Search for the cell housing the specified text and yield its [X, Y] center coordinate. 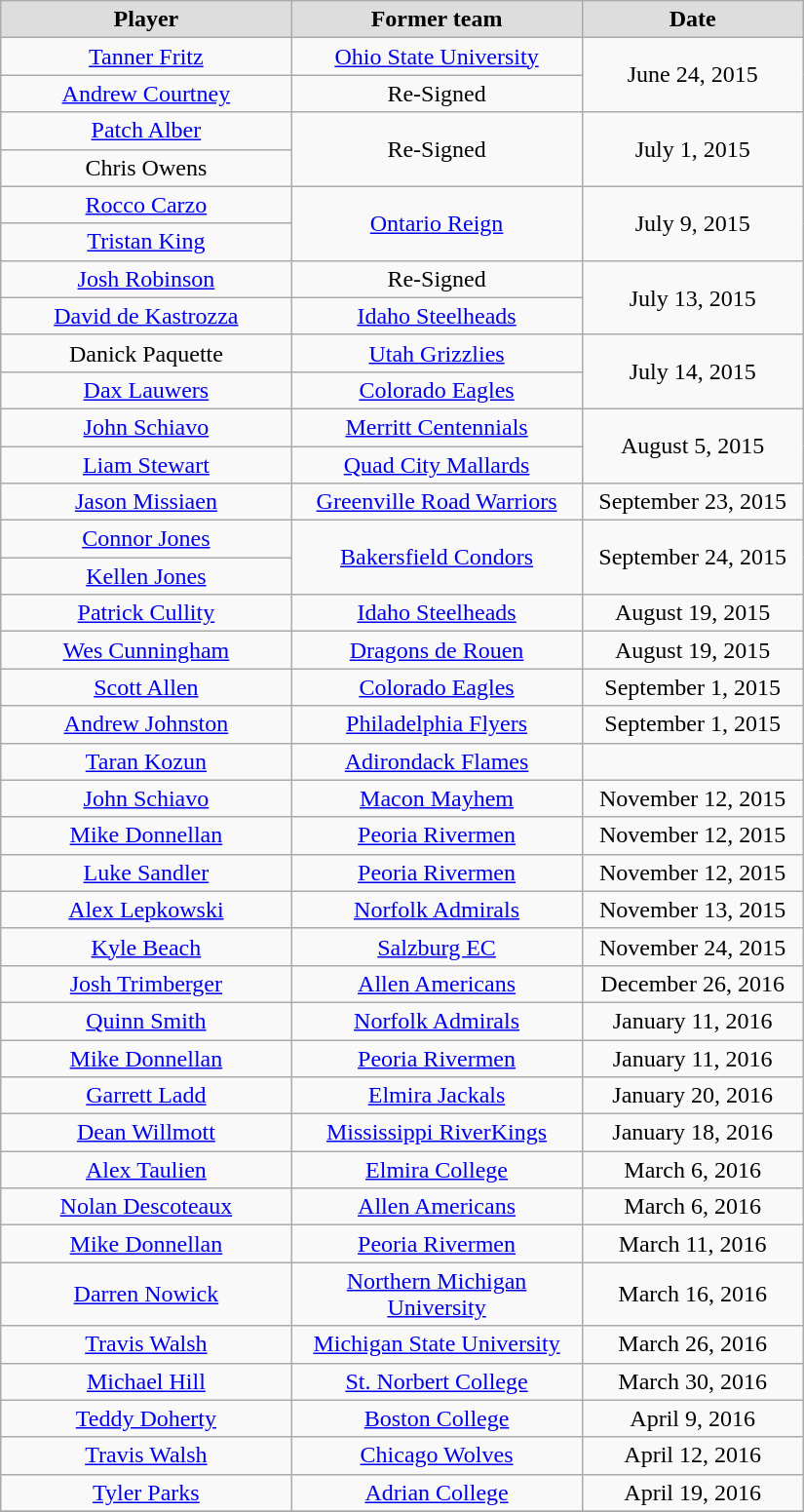
Ohio State University [437, 57]
Rocco Carzo [146, 205]
March 26, 2016 [692, 1344]
Utah Grizzlies [437, 353]
April 19, 2016 [692, 1493]
Macon Mayhem [437, 798]
St. Norbert College [437, 1381]
Alex Taulien [146, 1170]
Chicago Wolves [437, 1455]
Salzburg EC [437, 947]
August 5, 2015 [692, 446]
September 23, 2015 [692, 502]
Quad City Mallards [437, 465]
Tyler Parks [146, 1493]
November 13, 2015 [692, 910]
Scott Allen [146, 687]
Mississippi RiverKings [437, 1133]
March 16, 2016 [692, 1295]
Adirondack Flames [437, 761]
Quinn Smith [146, 1021]
Tanner Fritz [146, 57]
Former team [437, 19]
Dean Willmott [146, 1133]
July 14, 2015 [692, 371]
Patrick Cullity [146, 613]
Philadelphia Flyers [437, 724]
April 12, 2016 [692, 1455]
Luke Sandler [146, 872]
Greenville Road Warriors [437, 502]
Michael Hill [146, 1381]
November 24, 2015 [692, 947]
March 11, 2016 [692, 1244]
Alex Lepkowski [146, 910]
Danick Paquette [146, 353]
Taran Kozun [146, 761]
Garrett Ladd [146, 1096]
Elmira Jackals [437, 1096]
Wes Cunningham [146, 650]
Dax Lauwers [146, 390]
Tristan King [146, 242]
Dragons de Rouen [437, 650]
Kellen Jones [146, 576]
Boston College [437, 1418]
Nolan Descoteaux [146, 1207]
Darren Nowick [146, 1295]
March 30, 2016 [692, 1381]
Date [692, 19]
June 24, 2015 [692, 75]
July 1, 2015 [692, 149]
Patch Alber [146, 131]
Bakersfield Condors [437, 558]
Player [146, 19]
Josh Robinson [146, 279]
Kyle Beach [146, 947]
Elmira College [437, 1170]
July 9, 2015 [692, 223]
Merritt Centennials [437, 427]
January 18, 2016 [692, 1133]
December 26, 2016 [692, 984]
Michigan State University [437, 1344]
Adrian College [437, 1493]
David de Kastrozza [146, 316]
Northern Michigan University [437, 1295]
Connor Jones [146, 539]
Jason Missiaen [146, 502]
Chris Owens [146, 168]
September 24, 2015 [692, 558]
July 13, 2015 [692, 297]
April 9, 2016 [692, 1418]
Josh Trimberger [146, 984]
Andrew Courtney [146, 94]
Andrew Johnston [146, 724]
Liam Stewart [146, 465]
Ontario Reign [437, 223]
January 20, 2016 [692, 1096]
Teddy Doherty [146, 1418]
